Search for the cell housing the specified text and yield its [X, Y] center coordinate. 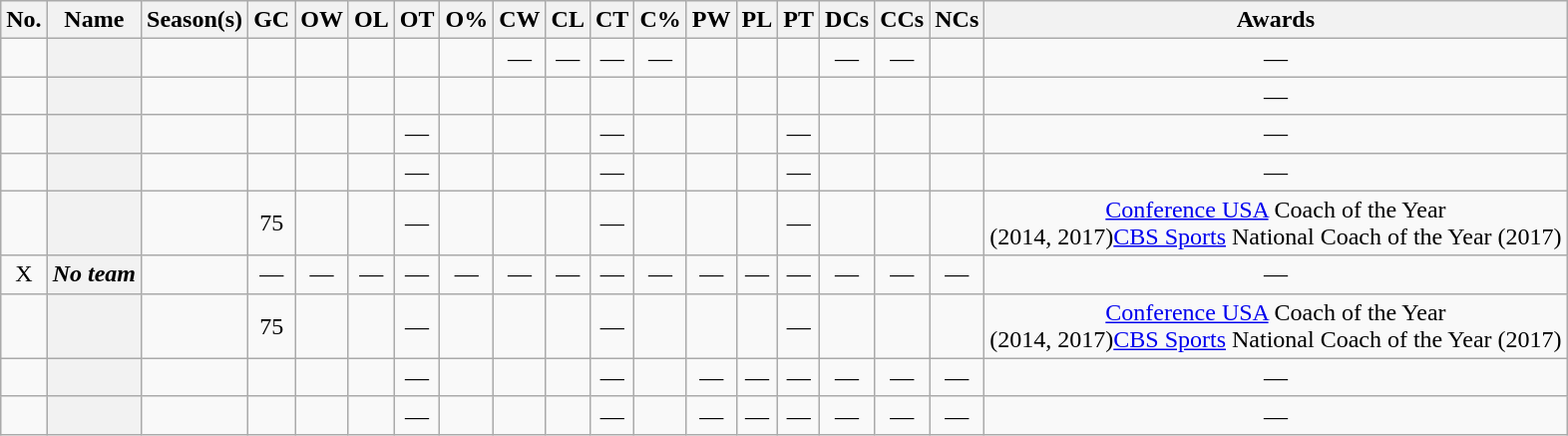
No. [24, 20]
Awards [1276, 20]
O% [467, 20]
OL [371, 20]
OW [322, 20]
NCs [958, 20]
X [24, 274]
CL [568, 20]
No team [94, 274]
C% [660, 20]
CCs [902, 20]
PL [757, 20]
CT [611, 20]
DCs [848, 20]
Season(s) [196, 20]
PT [799, 20]
PW [711, 20]
Name [94, 20]
CW [520, 20]
GC [271, 20]
OT [417, 20]
